Search for the cell housing the specified text and yield its [x, y] center coordinate. 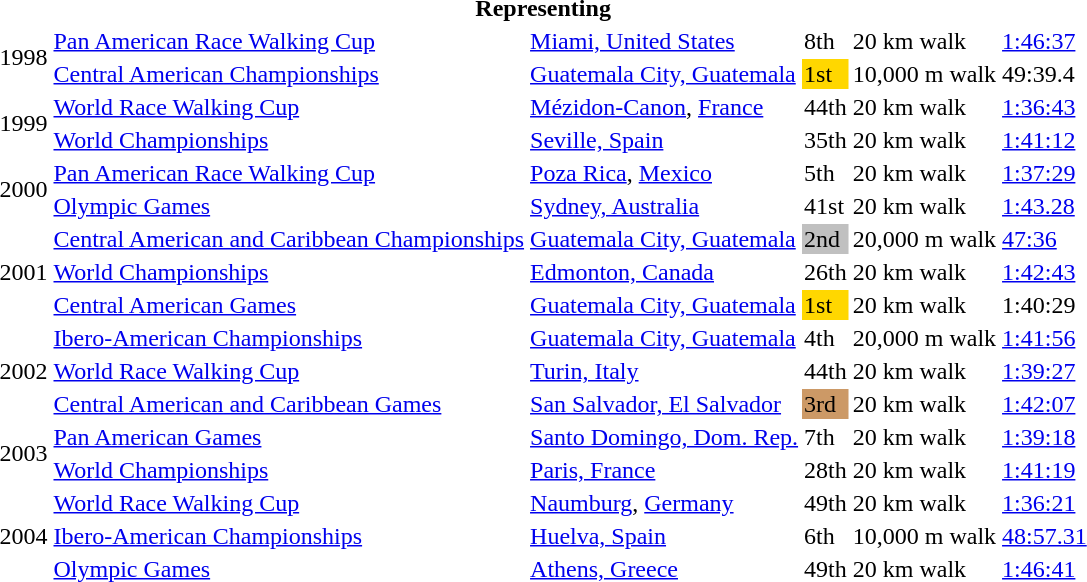
San Salvador, El Salvador [664, 404]
Mézidon-Canon, France [664, 107]
5th [826, 173]
35th [826, 140]
Central American and Caribbean Championships [289, 239]
41st [826, 206]
4th [826, 338]
Pan American Games [289, 437]
Paris, France [664, 470]
7th [826, 437]
Seville, Spain [664, 140]
8th [826, 41]
26th [826, 272]
Sydney, Australia [664, 206]
Central American Championships [289, 74]
Naumburg, Germany [664, 503]
28th [826, 470]
Edmonton, Canada [664, 272]
3rd [826, 404]
Miami, United States [664, 41]
Central American and Caribbean Games [289, 404]
Turin, Italy [664, 371]
6th [826, 536]
2nd [826, 239]
Santo Domingo, Dom. Rep. [664, 437]
Huelva, Spain [664, 536]
49th [826, 503]
Olympic Games [289, 206]
Poza Rica, Mexico [664, 173]
Central American Games [289, 305]
